Provide the [x, y] coordinate of the cell's center where the given text is located.  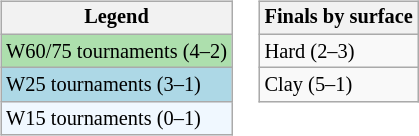
W15 tournaments (0–1) [116, 119]
Legend [116, 18]
Finals by surface [339, 18]
Clay (5–1) [339, 85]
W60/75 tournaments (4–2) [116, 51]
W25 tournaments (3–1) [116, 85]
Hard (2–3) [339, 51]
